Scan for the cell matching the given text and deliver its (X, Y) coordinate at center. 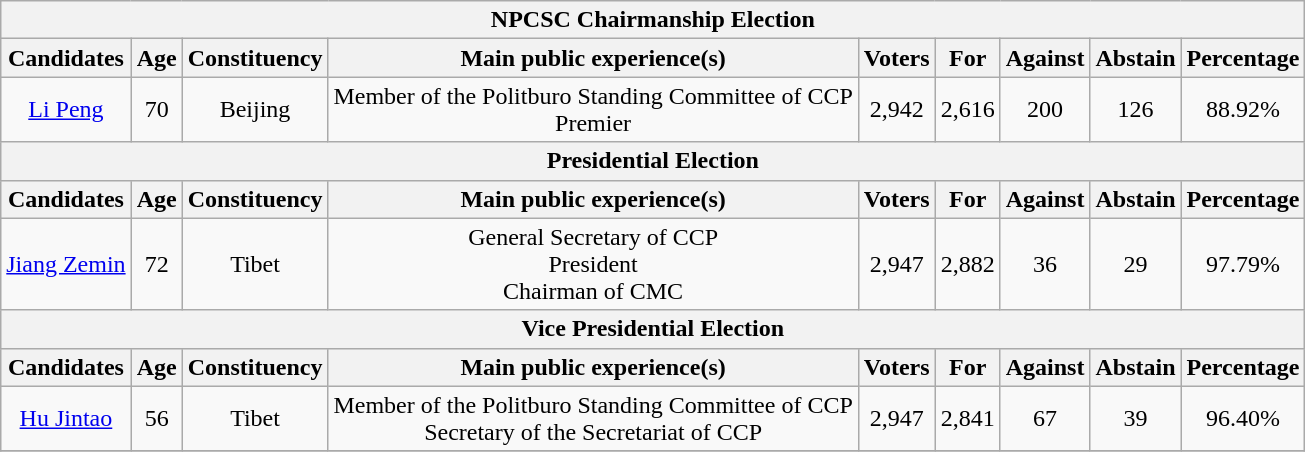
56 (156, 418)
2,616 (968, 110)
Beijing (255, 110)
96.40% (1243, 418)
2,942 (896, 110)
Vice Presidential Election (653, 329)
Li Peng (66, 110)
67 (1045, 418)
NPCSC Chairmanship Election (653, 20)
2,882 (968, 264)
2,841 (968, 418)
General Secretary of CCPPresidentChairman of CMC (593, 264)
29 (1136, 264)
88.92% (1243, 110)
Jiang Zemin (66, 264)
200 (1045, 110)
Member of the Politburo Standing Committee of CCPSecretary of the Secretariat of CCP (593, 418)
Member of the Politburo Standing Committee of CCPPremier (593, 110)
Hu Jintao (66, 418)
97.79% (1243, 264)
72 (156, 264)
36 (1045, 264)
70 (156, 110)
Presidential Election (653, 161)
39 (1136, 418)
126 (1136, 110)
